Return the [x, y] coordinate for the center point of the cell that contains the specified text.  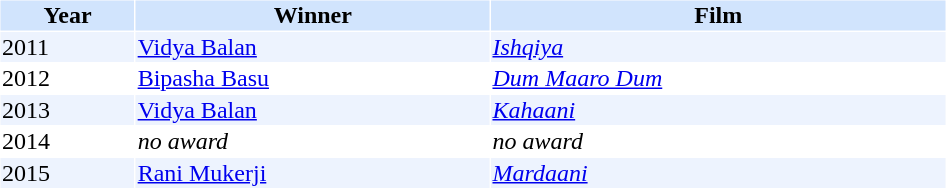
Kahaani [718, 110]
2011 [67, 47]
Mardaani [718, 173]
Winner [312, 15]
Year [67, 15]
2012 [67, 79]
2014 [67, 141]
Rani Mukerji [312, 173]
Film [718, 15]
Ishqiya [718, 47]
Bipasha Basu [312, 79]
2015 [67, 173]
2013 [67, 110]
Dum Maaro Dum [718, 79]
